Return the [X, Y] coordinate for the center point of the cell that contains the specified text.  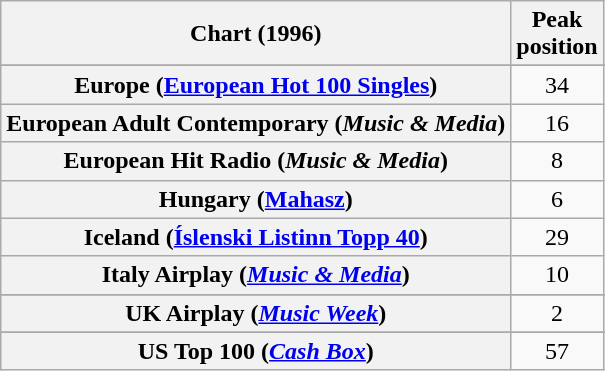
European Adult Contemporary (Music & Media) [256, 123]
10 [557, 275]
Europe (European Hot 100 Singles) [256, 85]
57 [557, 351]
2 [557, 313]
Peakposition [557, 34]
Hungary (Mahasz) [256, 199]
Iceland (Íslenski Listinn Topp 40) [256, 237]
6 [557, 199]
UK Airplay (Music Week) [256, 313]
Chart (1996) [256, 34]
16 [557, 123]
European Hit Radio (Music & Media) [256, 161]
29 [557, 237]
8 [557, 161]
US Top 100 (Cash Box) [256, 351]
Italy Airplay (Music & Media) [256, 275]
34 [557, 85]
